Extract the [X, Y] coordinate from the center of the cell holding the provided text.  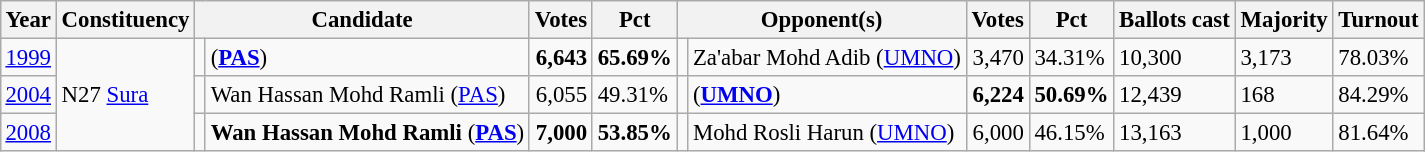
7,000 [560, 133]
84.29% [1378, 95]
Turnout [1378, 20]
1,000 [1284, 133]
34.31% [1072, 57]
2004 [28, 95]
6,643 [560, 57]
N27 Sura [125, 94]
49.31% [634, 95]
Ballots cast [1174, 20]
Opponent(s) [822, 20]
6,055 [560, 95]
Mohd Rosli Harun (UMNO) [828, 133]
3,470 [998, 57]
65.69% [634, 57]
(UMNO) [828, 95]
Za'abar Mohd Adib (UMNO) [828, 57]
Constituency [125, 20]
168 [1284, 95]
46.15% [1072, 133]
(PAS) [367, 57]
78.03% [1378, 57]
Year [28, 20]
6,224 [998, 95]
1999 [28, 57]
6,000 [998, 133]
13,163 [1174, 133]
Majority [1284, 20]
3,173 [1284, 57]
2008 [28, 133]
Candidate [362, 20]
50.69% [1072, 95]
12,439 [1174, 95]
53.85% [634, 133]
81.64% [1378, 133]
10,300 [1174, 57]
